From the cell containing the given text, extract its center point as (x, y) coordinate. 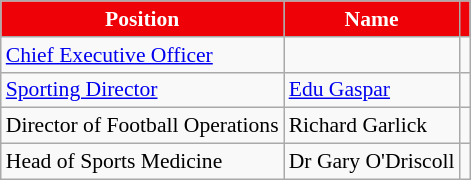
Head of Sports Medicine (142, 162)
Chief Executive Officer (142, 55)
Dr Gary O'Driscoll (372, 162)
Sporting Director (142, 90)
Position (142, 19)
Richard Garlick (372, 126)
Name (372, 19)
Director of Football Operations (142, 126)
Edu Gaspar (372, 90)
